Return the (x, y) coordinate for the center point of the cell that contains the specified text.  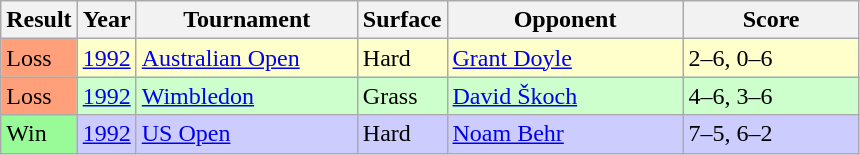
Grass (402, 96)
Wimbledon (246, 96)
Year (106, 20)
US Open (246, 134)
Grant Doyle (565, 58)
Score (771, 20)
2–6, 0–6 (771, 58)
Surface (402, 20)
7–5, 6–2 (771, 134)
Tournament (246, 20)
Noam Behr (565, 134)
David Škoch (565, 96)
Opponent (565, 20)
Result (39, 20)
4–6, 3–6 (771, 96)
Win (39, 134)
Australian Open (246, 58)
